Extract the [X, Y] coordinate from the center of the cell holding the provided text.  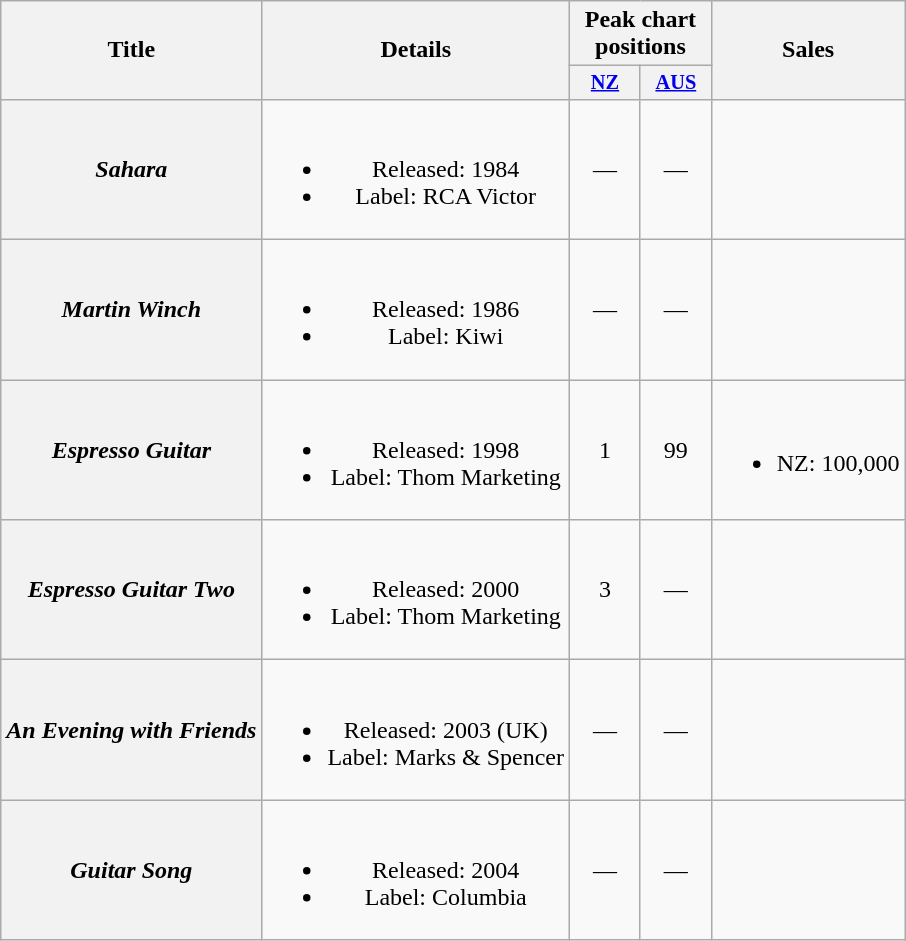
Title [132, 50]
Released: 1998Label: Thom Marketing [416, 450]
AUS [676, 83]
Peak chart positions [641, 34]
Released: 2003 (UK)Label: Marks & Spencer [416, 730]
Released: 2004Label: Columbia [416, 870]
99 [676, 450]
Guitar Song [132, 870]
Released: 1986Label: Kiwi [416, 310]
1 [606, 450]
3 [606, 590]
Martin Winch [132, 310]
An Evening with Friends [132, 730]
Released: 2000Label: Thom Marketing [416, 590]
Sales [808, 50]
Espresso Guitar [132, 450]
NZ [606, 83]
Released: 1984Label: RCA Victor [416, 169]
NZ: 100,000 [808, 450]
Sahara [132, 169]
Details [416, 50]
Espresso Guitar Two [132, 590]
